Scan for the cell matching the given text and deliver its [x, y] coordinate at center. 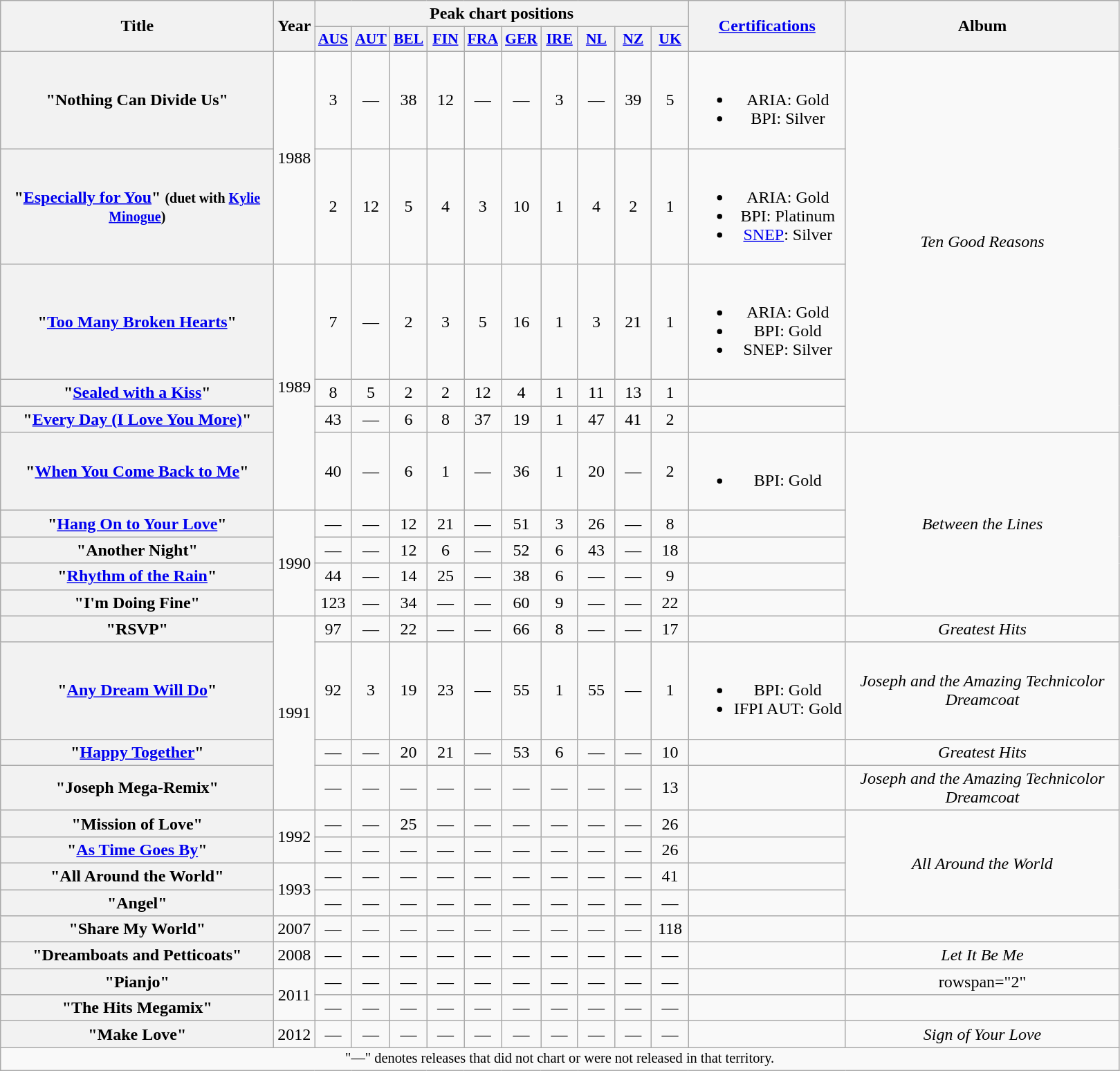
ARIA: GoldBPI: GoldSNEP: Silver [766, 322]
1988 [295, 158]
47 [596, 419]
NL [596, 39]
"I'm Doing Fine" [137, 603]
34 [408, 603]
FIN [446, 39]
"Nothing Can Divide Us" [137, 100]
rowspan="2" [982, 982]
92 [333, 690]
11 [596, 393]
"Angel" [137, 903]
2008 [295, 955]
18 [670, 550]
IRE [559, 39]
Certifications [766, 26]
"Happy Together" [137, 752]
NZ [634, 39]
UK [670, 39]
1993 [295, 889]
123 [333, 603]
39 [634, 100]
17 [670, 629]
AUS [333, 39]
"Any Dream Will Do" [137, 690]
BEL [408, 39]
7 [333, 322]
AUT [371, 39]
1992 [295, 836]
Ten Good Reasons [982, 241]
"Another Night" [137, 550]
66 [522, 629]
1989 [295, 387]
"Pianjo" [137, 982]
"The Hits Megamix" [137, 1008]
"RSVP" [137, 629]
2007 [295, 929]
60 [522, 603]
52 [522, 550]
"Rhythm of the Rain" [137, 576]
Peak chart positions [502, 14]
"Sealed with a Kiss" [137, 393]
Year [295, 26]
37 [483, 419]
"Mission of Love" [137, 823]
"When You Come Back to Me" [137, 472]
40 [333, 472]
118 [670, 929]
44 [333, 576]
"Every Day (I Love You More)" [137, 419]
Sign of Your Love [982, 1034]
"Make Love" [137, 1034]
Between the Lines [982, 524]
FRA [483, 39]
"All Around the World" [137, 876]
All Around the World [982, 863]
BPI: Gold [766, 472]
ARIA: GoldBPI: PlatinumSNEP: Silver [766, 206]
Let It Be Me [982, 955]
14 [408, 576]
53 [522, 752]
"Hang On to Your Love" [137, 524]
23 [446, 690]
97 [333, 629]
51 [522, 524]
Album [982, 26]
2012 [295, 1034]
1991 [295, 713]
GER [522, 39]
"As Time Goes By" [137, 850]
Title [137, 26]
BPI: GoldIFPI AUT: Gold [766, 690]
"Dreamboats and Petticoats" [137, 955]
"Share My World" [137, 929]
2011 [295, 995]
"Too Many Broken Hearts" [137, 322]
1990 [295, 563]
16 [522, 322]
"—" denotes releases that did not chart or were not released in that territory. [560, 1059]
"Especially for You" (duet with Kylie Minogue) [137, 206]
"Joseph Mega-Remix" [137, 787]
ARIA: GoldBPI: Silver [766, 100]
36 [522, 472]
